For the text-containing cell, return its midpoint in [X, Y] coordinate format. 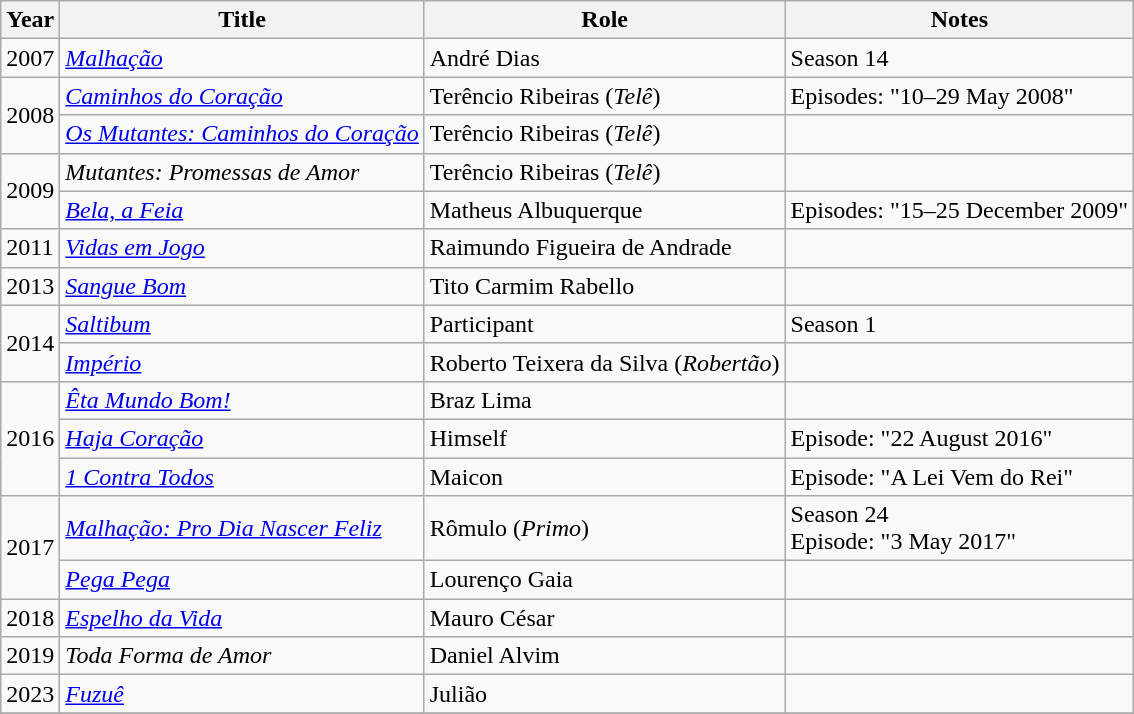
2011 [30, 248]
Episodes: "15–25 December 2009" [960, 210]
Império [242, 362]
Vidas em Jogo [242, 248]
Season 14 [960, 58]
Himself [604, 438]
Haja Coração [242, 438]
2013 [30, 286]
Rômulo (Primo) [604, 528]
Malhação: Pro Dia Nascer Feliz [242, 528]
Raimundo Figueira de Andrade [604, 248]
Bela, a Feia [242, 210]
2008 [30, 115]
Malhação [242, 58]
Caminhos do Coração [242, 96]
Pega Pega [242, 580]
2018 [30, 618]
Episodes: "10–29 May 2008" [960, 96]
Saltibum [242, 324]
Braz Lima [604, 400]
1 Contra Todos [242, 477]
Maicon [604, 477]
Episode: "22 August 2016" [960, 438]
Lourenço Gaia [604, 580]
Toda Forma de Amor [242, 656]
Tito Carmim Rabello [604, 286]
2017 [30, 548]
Espelho da Vida [242, 618]
Episode: "A Lei Vem do Rei" [960, 477]
André Dias [604, 58]
Year [30, 20]
Êta Mundo Bom! [242, 400]
Notes [960, 20]
Role [604, 20]
Roberto Teixera da Silva (Robertão) [604, 362]
Season 24 Episode: "3 May 2017" [960, 528]
Fuzuê [242, 694]
Os Mutantes: Caminhos do Coração [242, 134]
Participant [604, 324]
Season 1 [960, 324]
2016 [30, 438]
2009 [30, 191]
Title [242, 20]
Sangue Bom [242, 286]
Julião [604, 694]
2023 [30, 694]
2019 [30, 656]
Mauro César [604, 618]
Matheus Albuquerque [604, 210]
Mutantes: Promessas de Amor [242, 172]
2007 [30, 58]
Daniel Alvim [604, 656]
2014 [30, 343]
